Capture the cell that displays the provided text and extract its [x, y] central coordinate. 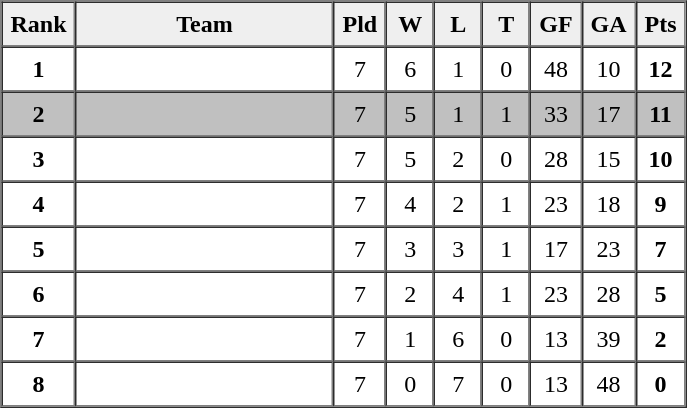
11 [661, 114]
12 [661, 68]
18 [609, 204]
GA [609, 24]
GF [556, 24]
Pld [360, 24]
39 [609, 338]
9 [661, 204]
Pts [661, 24]
Team [205, 24]
8 [39, 384]
W [410, 24]
Rank [39, 24]
15 [609, 158]
L [458, 24]
T [506, 24]
33 [556, 114]
